Output the [x, y] coordinate of the center of the cell containing the given text.  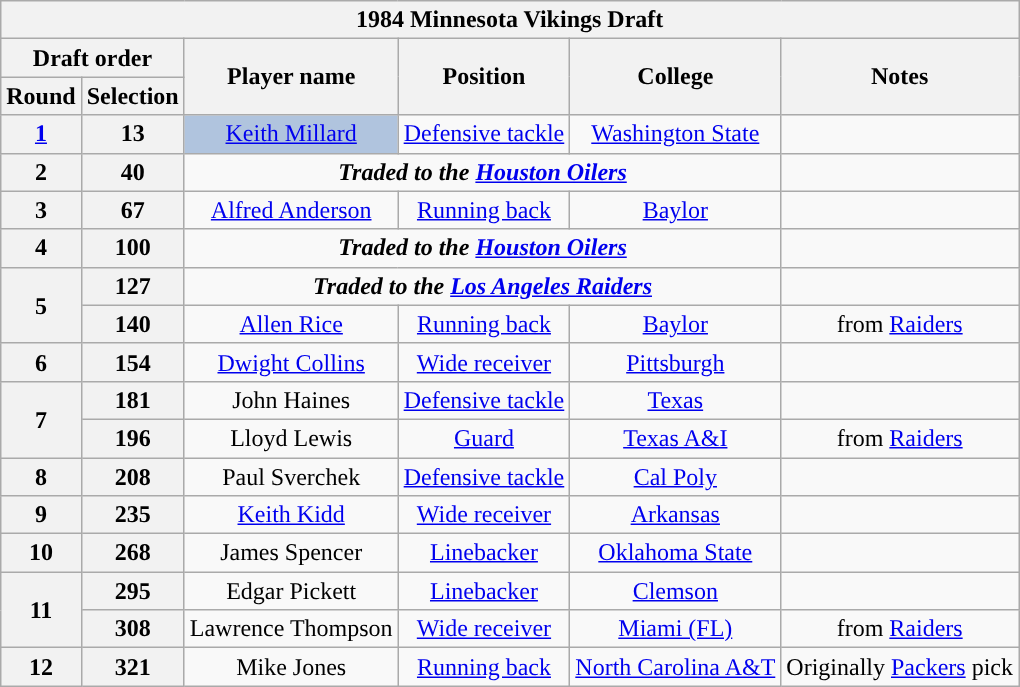
Traded to the Los Angeles Raiders [482, 286]
268 [132, 553]
308 [132, 629]
2 [41, 172]
Cal Poly [676, 477]
8 [41, 477]
208 [132, 477]
College [676, 77]
Washington State [676, 134]
10 [41, 553]
James Spencer [291, 553]
North Carolina A&T [676, 667]
Originally Packers pick [900, 667]
Oklahoma State [676, 553]
4 [41, 248]
Allen Rice [291, 324]
Texas A&I [676, 438]
1984 Minnesota Vikings Draft [510, 20]
John Haines [291, 400]
Miami (FL) [676, 629]
181 [132, 400]
Mike Jones [291, 667]
40 [132, 172]
12 [41, 667]
7 [41, 419]
3 [41, 210]
Arkansas [676, 515]
154 [132, 362]
Keith Kidd [291, 515]
127 [132, 286]
100 [132, 248]
Pittsburgh [676, 362]
Paul Sverchek [291, 477]
196 [132, 438]
67 [132, 210]
Dwight Collins [291, 362]
13 [132, 134]
Notes [900, 77]
235 [132, 515]
5 [41, 305]
295 [132, 591]
9 [41, 515]
Position [484, 77]
Keith Millard [291, 134]
1 [41, 134]
Clemson [676, 591]
Edgar Pickett [291, 591]
Alfred Anderson [291, 210]
Guard [484, 438]
321 [132, 667]
Texas [676, 400]
Draft order [92, 58]
Round [41, 96]
Lloyd Lewis [291, 438]
Selection [132, 96]
140 [132, 324]
6 [41, 362]
Lawrence Thompson [291, 629]
Player name [291, 77]
11 [41, 610]
